Provide the [x, y] coordinate of the cell's center where the given text is located.  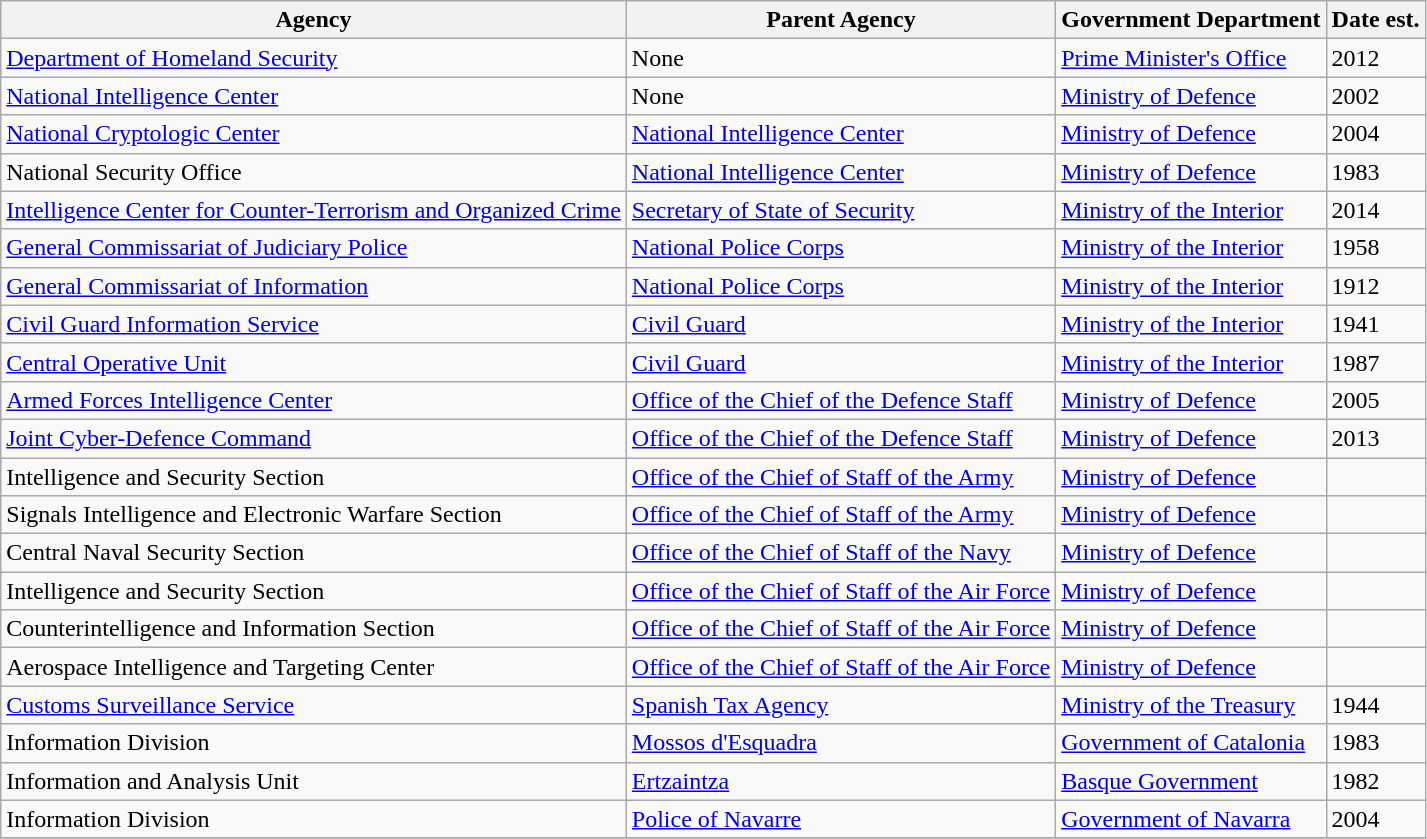
Agency [314, 20]
Secretary of State of Security [840, 210]
2012 [1376, 58]
2005 [1376, 400]
Prime Minister's Office [1191, 58]
Civil Guard Information Service [314, 324]
Department of Homeland Security [314, 58]
1941 [1376, 324]
1944 [1376, 705]
Basque Government [1191, 781]
Mossos d'Esquadra [840, 743]
2002 [1376, 96]
Government of Catalonia [1191, 743]
National Security Office [314, 172]
Information and Analysis Unit [314, 781]
Date est. [1376, 20]
Intelligence Center for Counter-Terrorism and Organized Crime [314, 210]
Armed Forces Intelligence Center [314, 400]
General Commissariat of Information [314, 286]
Customs Surveillance Service [314, 705]
Ministry of the Treasury [1191, 705]
1982 [1376, 781]
Aerospace Intelligence and Targeting Center [314, 667]
Signals Intelligence and Electronic Warfare Section [314, 515]
Office of the Chief of Staff of the Navy [840, 553]
Government of Navarra [1191, 819]
Central Operative Unit [314, 362]
2013 [1376, 438]
Ertzaintza [840, 781]
1912 [1376, 286]
Joint Cyber-Defence Command [314, 438]
Counterintelligence and Information Section [314, 629]
Police of Navarre [840, 819]
National Cryptologic Center [314, 134]
Central Naval Security Section [314, 553]
Government Department [1191, 20]
Spanish Tax Agency [840, 705]
Parent Agency [840, 20]
1958 [1376, 248]
1987 [1376, 362]
General Commissariat of Judiciary Police [314, 248]
2014 [1376, 210]
